Pinpoint the cell where the given text exists, returning its (X, Y) midpoint coordinate. 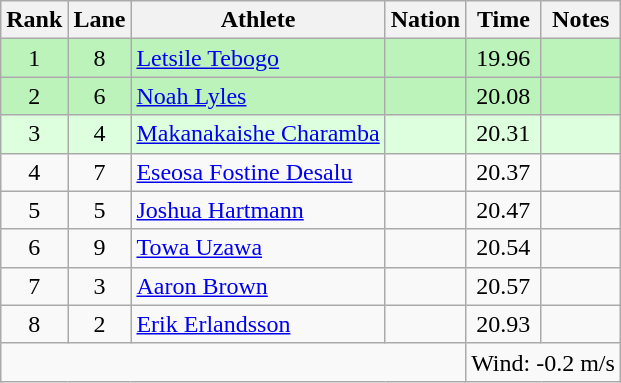
20.31 (504, 134)
Lane (100, 20)
20.57 (504, 286)
1 (34, 58)
20.08 (504, 96)
Rank (34, 20)
Letsile Tebogo (258, 58)
Erik Erlandsson (258, 324)
Joshua Hartmann (258, 210)
Makanakaishe Charamba (258, 134)
Nation (425, 20)
Time (504, 20)
9 (100, 248)
Notes (580, 20)
20.47 (504, 210)
Towa Uzawa (258, 248)
Aaron Brown (258, 286)
Athlete (258, 20)
Noah Lyles (258, 96)
Eseosa Fostine Desalu (258, 172)
19.96 (504, 58)
20.37 (504, 172)
20.93 (504, 324)
20.54 (504, 248)
Wind: -0.2 m/s (544, 362)
